Return (X, Y) of the center of cell containing provided text 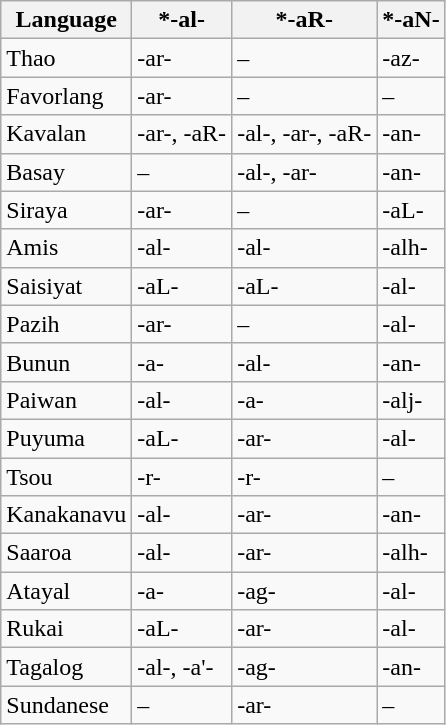
Bunun (66, 362)
Language (66, 20)
Tagalog (66, 667)
-ar-, -aR- (182, 134)
-az- (411, 58)
*-al- (182, 20)
-al-, -ar-, -aR- (304, 134)
Siraya (66, 210)
Favorlang (66, 96)
*-aR- (304, 20)
-al-, -a'- (182, 667)
Thao (66, 58)
-alj- (411, 400)
Sundanese (66, 705)
Puyuma (66, 438)
Basay (66, 172)
Tsou (66, 477)
Kanakanavu (66, 515)
Atayal (66, 591)
-al-, -ar- (304, 172)
Rukai (66, 629)
Saisiyat (66, 286)
Kavalan (66, 134)
Pazih (66, 324)
*-aN- (411, 20)
Paiwan (66, 400)
Amis (66, 248)
Saaroa (66, 553)
